Return the [X, Y] coordinate for the center point of the cell that contains the specified text.  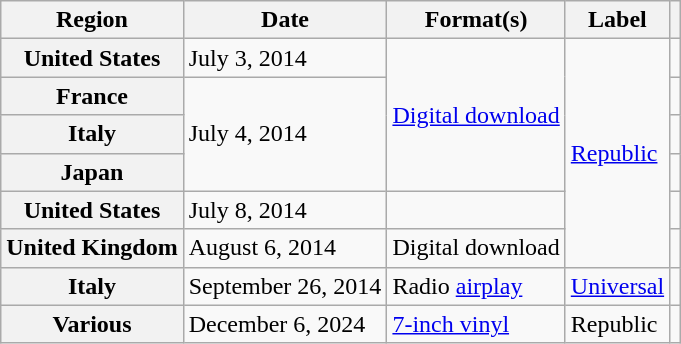
Region [92, 20]
December 6, 2024 [285, 324]
7-inch vinyl [476, 324]
Universal [617, 286]
Various [92, 324]
Date [285, 20]
July 8, 2014 [285, 210]
September 26, 2014 [285, 286]
July 3, 2014 [285, 58]
Format(s) [476, 20]
Radio airplay [476, 286]
Japan [92, 172]
France [92, 96]
Label [617, 20]
July 4, 2014 [285, 134]
United Kingdom [92, 248]
August 6, 2014 [285, 248]
